Locate the cell with the specified text and output its (x, y) center coordinate. 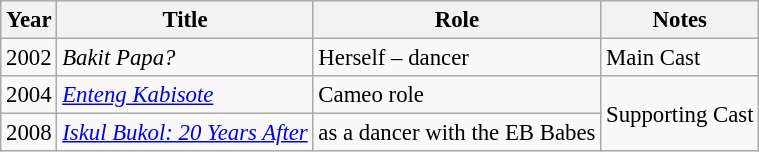
Role (457, 20)
2002 (29, 58)
Main Cast (680, 58)
2004 (29, 95)
as a dancer with the EB Babes (457, 133)
Enteng Kabisote (185, 95)
Title (185, 20)
Bakit Papa? (185, 58)
Supporting Cast (680, 114)
Iskul Bukol: 20 Years After (185, 133)
Year (29, 20)
2008 (29, 133)
Cameo role (457, 95)
Herself – dancer (457, 58)
Notes (680, 20)
